Pinpoint the cell where the given text exists, returning its (X, Y) midpoint coordinate. 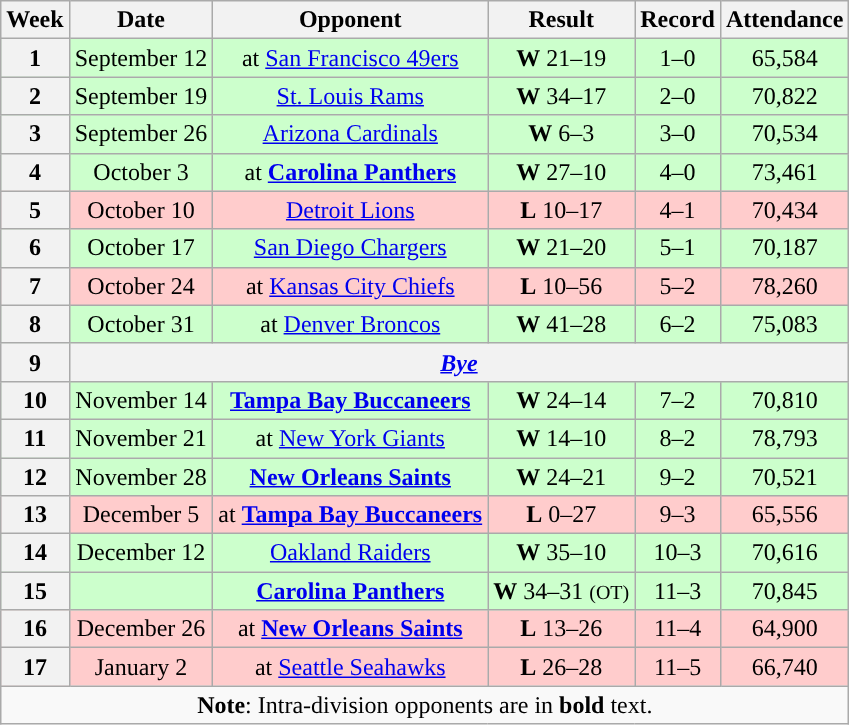
Tampa Bay Buccaneers (350, 400)
September 19 (141, 96)
78,793 (784, 438)
Detroit Lions (350, 210)
L 26–28 (562, 667)
70,534 (784, 134)
73,461 (784, 172)
L 10–17 (562, 210)
W 35–10 (562, 553)
9–2 (678, 477)
3–0 (678, 134)
8 (35, 324)
Arizona Cardinals (350, 134)
November 28 (141, 477)
17 (35, 667)
13 (35, 515)
Carolina Panthers (350, 591)
5 (35, 210)
70,434 (784, 210)
14 (35, 553)
Opponent (350, 20)
W 34–31 (OT) (562, 591)
1–0 (678, 58)
at Carolina Panthers (350, 172)
75,083 (784, 324)
October 24 (141, 286)
Note: Intra-division opponents are in bold text. (425, 705)
11–5 (678, 667)
64,900 (784, 629)
11 (35, 438)
W 24–21 (562, 477)
W 6–3 (562, 134)
70,822 (784, 96)
W 24–14 (562, 400)
New Orleans Saints (350, 477)
6 (35, 248)
11–4 (678, 629)
Record (678, 20)
9 (35, 362)
5–2 (678, 286)
November 21 (141, 438)
Result (562, 20)
7 (35, 286)
October 17 (141, 248)
7–2 (678, 400)
5–1 (678, 248)
70,845 (784, 591)
Week (35, 20)
September 26 (141, 134)
December 12 (141, 553)
L 10–56 (562, 286)
Bye (459, 362)
70,187 (784, 248)
65,584 (784, 58)
Attendance (784, 20)
2–0 (678, 96)
at Seattle Seahawks (350, 667)
70,616 (784, 553)
9–3 (678, 515)
11–3 (678, 591)
10–3 (678, 553)
78,260 (784, 286)
December 26 (141, 629)
W 21–19 (562, 58)
4 (35, 172)
15 (35, 591)
November 14 (141, 400)
8–2 (678, 438)
L 13–26 (562, 629)
2 (35, 96)
October 3 (141, 172)
6–2 (678, 324)
65,556 (784, 515)
at Kansas City Chiefs (350, 286)
16 (35, 629)
at Tampa Bay Buccaneers (350, 515)
Oakland Raiders (350, 553)
September 12 (141, 58)
October 10 (141, 210)
W 27–10 (562, 172)
at New York Giants (350, 438)
Date (141, 20)
January 2 (141, 667)
W 14–10 (562, 438)
St. Louis Rams (350, 96)
December 5 (141, 515)
66,740 (784, 667)
October 31 (141, 324)
at Denver Broncos (350, 324)
1 (35, 58)
3 (35, 134)
12 (35, 477)
70,521 (784, 477)
L 0–27 (562, 515)
10 (35, 400)
4–0 (678, 172)
San Diego Chargers (350, 248)
W 41–28 (562, 324)
at New Orleans Saints (350, 629)
W 21–20 (562, 248)
W 34–17 (562, 96)
4–1 (678, 210)
at San Francisco 49ers (350, 58)
70,810 (784, 400)
